Locate the cell with the specified text and output its (X, Y) center coordinate. 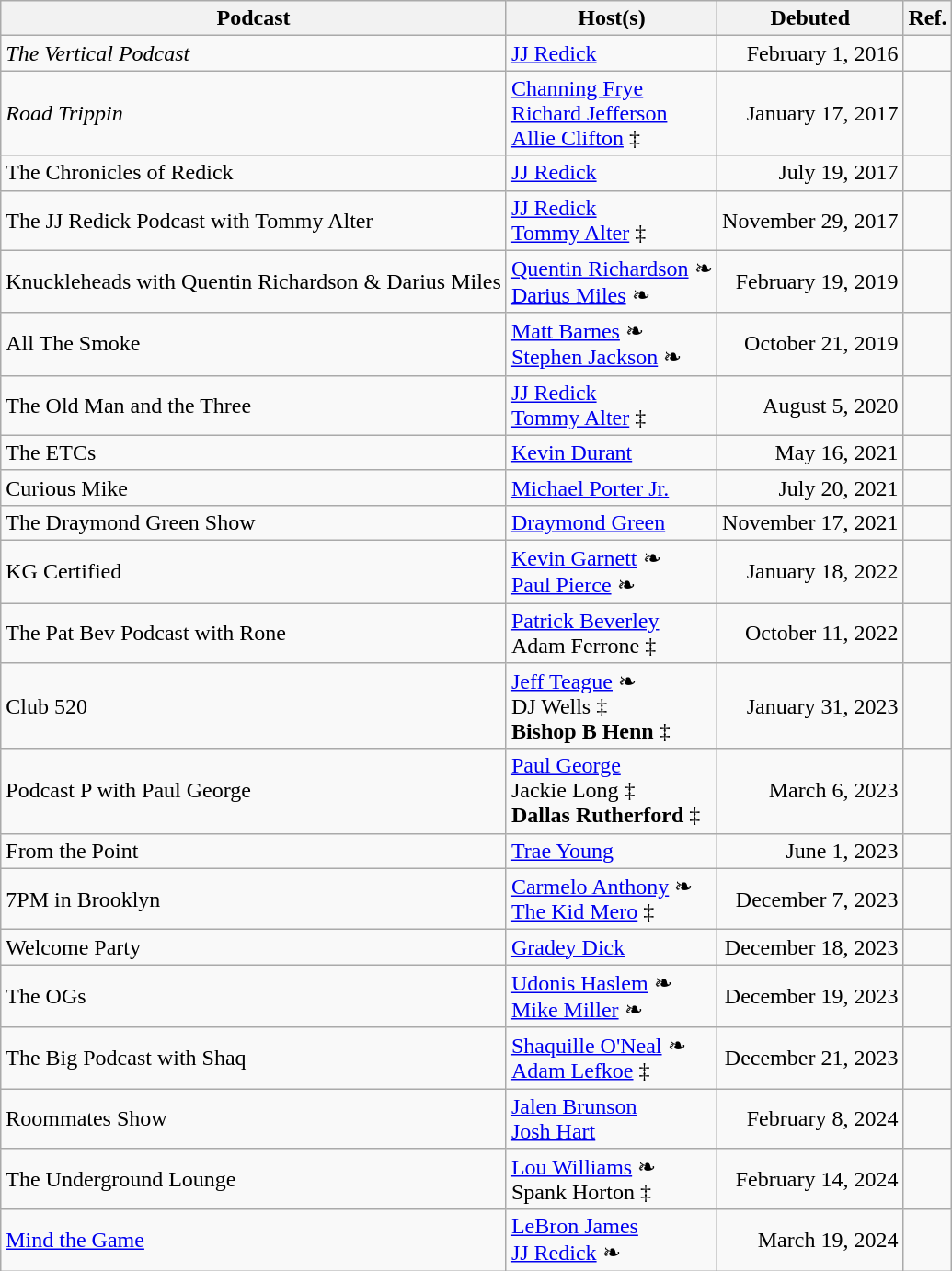
Patrick Beverley Adam Ferrone ‡ (611, 633)
Club 520 (254, 706)
July 19, 2017 (810, 173)
November 29, 2017 (810, 221)
Jeff Teague ❧DJ Wells ‡ Bishop B Henn ‡ (611, 706)
Kevin Durant (611, 452)
KG Certified (254, 571)
October 21, 2019 (810, 344)
February 14, 2024 (810, 1179)
Debuted (810, 18)
February 19, 2019 (810, 281)
December 18, 2023 (810, 947)
Trae Young (611, 851)
January 18, 2022 (810, 571)
March 6, 2023 (810, 791)
Roommates Show (254, 1118)
December 21, 2023 (810, 1058)
Carmelo Anthony ❧The Kid Mero ‡ (611, 899)
Host(s) (611, 18)
The Underground Lounge (254, 1179)
The JJ Redick Podcast with Tommy Alter (254, 221)
Channing FryeRichard JeffersonAllie Clifton ‡ (611, 113)
The Pat Bev Podcast with Rone (254, 633)
Lou Williams ❧Spank Horton ‡ (611, 1179)
March 19, 2024 (810, 1240)
February 1, 2016 (810, 53)
Gradey Dick (611, 947)
Udonis Haslem ❧Mike Miller ❧ (611, 996)
Ref. (927, 18)
Mind the Game (254, 1240)
December 19, 2023 (810, 996)
Podcast P with Paul George (254, 791)
Kevin Garnett ❧Paul Pierce ❧ (611, 571)
Paul GeorgeJackie Long ‡Dallas Rutherford ‡ (611, 791)
Podcast (254, 18)
January 17, 2017 (810, 113)
The Vertical Podcast (254, 53)
The Chronicles of Redick (254, 173)
Quentin Richardson ❧Darius Miles ❧ (611, 281)
Draymond Green (611, 522)
Road Trippin (254, 113)
Jalen BrunsonJosh Hart (611, 1118)
November 17, 2021 (810, 522)
Curious Mike (254, 487)
July 20, 2021 (810, 487)
The OGs (254, 996)
From the Point (254, 851)
June 1, 2023 (810, 851)
7PM in Brooklyn (254, 899)
August 5, 2020 (810, 405)
December 7, 2023 (810, 899)
The Draymond Green Show (254, 522)
The ETCs (254, 452)
All The Smoke (254, 344)
February 8, 2024 (810, 1118)
Welcome Party (254, 947)
LeBron JamesJJ Redick ❧ (611, 1240)
May 16, 2021 (810, 452)
The Big Podcast with Shaq (254, 1058)
January 31, 2023 (810, 706)
Knuckleheads with Quentin Richardson & Darius Miles (254, 281)
The Old Man and the Three (254, 405)
Matt Barnes ❧Stephen Jackson ❧ (611, 344)
October 11, 2022 (810, 633)
Shaquille O'Neal ❧ Adam Lefkoe ‡ (611, 1058)
Michael Porter Jr. (611, 487)
